Scan for the cell matching the given text and deliver its [X, Y] coordinate at center. 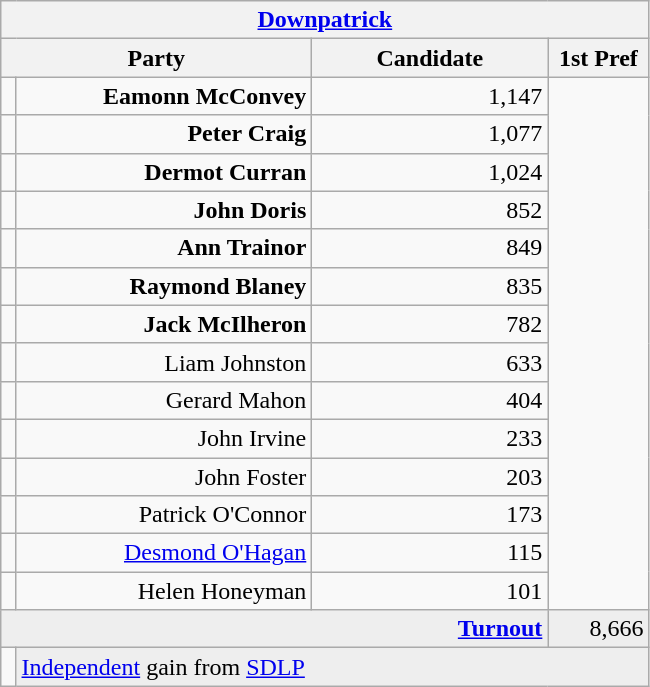
Independent gain from SDLP [332, 667]
Gerard Mahon [164, 400]
835 [430, 286]
Raymond Blaney [164, 286]
Ann Trainor [164, 248]
1,077 [430, 134]
Turnout [274, 629]
Peter Craig [164, 134]
Downpatrick [325, 20]
849 [430, 248]
Candidate [430, 58]
233 [430, 438]
852 [430, 210]
Party [156, 58]
633 [430, 362]
Liam Johnston [164, 362]
115 [430, 553]
203 [430, 477]
782 [430, 324]
Eamonn McConvey [164, 96]
1,147 [430, 96]
8,666 [598, 629]
John Doris [164, 210]
101 [430, 591]
Jack McIlheron [164, 324]
404 [430, 400]
Desmond O'Hagan [164, 553]
John Irvine [164, 438]
1,024 [430, 172]
John Foster [164, 477]
Dermot Curran [164, 172]
Patrick O'Connor [164, 515]
1st Pref [598, 58]
Helen Honeyman [164, 591]
173 [430, 515]
